Determine the [x, y] coordinate at the center of the cell enclosing the given text.  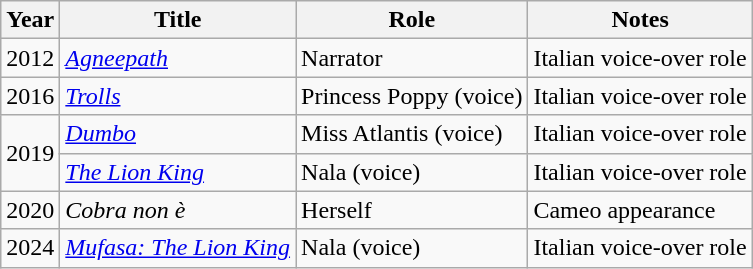
Cobra non è [178, 210]
Agneepath [178, 58]
2024 [30, 248]
The Lion King [178, 172]
Narrator [412, 58]
2019 [30, 153]
2020 [30, 210]
Year [30, 20]
Princess Poppy (voice) [412, 96]
Notes [640, 20]
Role [412, 20]
Cameo appearance [640, 210]
Dumbo [178, 134]
2012 [30, 58]
Miss Atlantis (voice) [412, 134]
2016 [30, 96]
Trolls [178, 96]
Title [178, 20]
Mufasa: The Lion King [178, 248]
Herself [412, 210]
